From the cell containing the given text, extract its center point as (X, Y) coordinate. 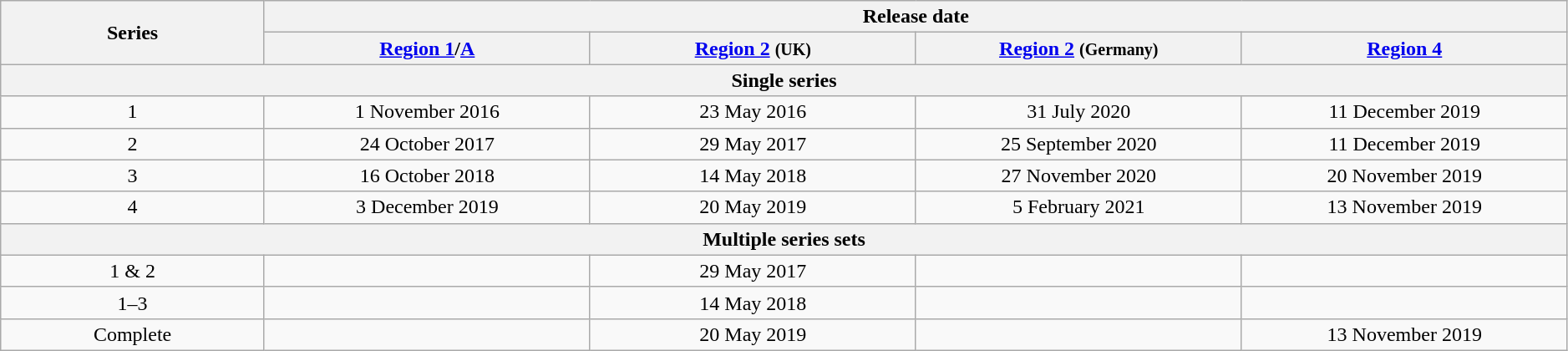
Series (133, 33)
16 October 2018 (427, 175)
Region 4 (1404, 48)
31 July 2020 (1078, 112)
1 & 2 (133, 271)
4 (133, 207)
Complete (133, 334)
5 February 2021 (1078, 207)
3 (133, 175)
Region 1/A (427, 48)
25 September 2020 (1078, 144)
3 December 2019 (427, 207)
23 May 2016 (753, 112)
1 November 2016 (427, 112)
20 November 2019 (1404, 175)
Region 2 (Germany) (1078, 48)
1–3 (133, 303)
Release date (916, 17)
Region 2 (UK) (753, 48)
1 (133, 112)
2 (133, 144)
27 November 2020 (1078, 175)
Single series (784, 80)
Multiple series sets (784, 239)
24 October 2017 (427, 144)
